Capture the cell that displays the provided text and extract its [x, y] central coordinate. 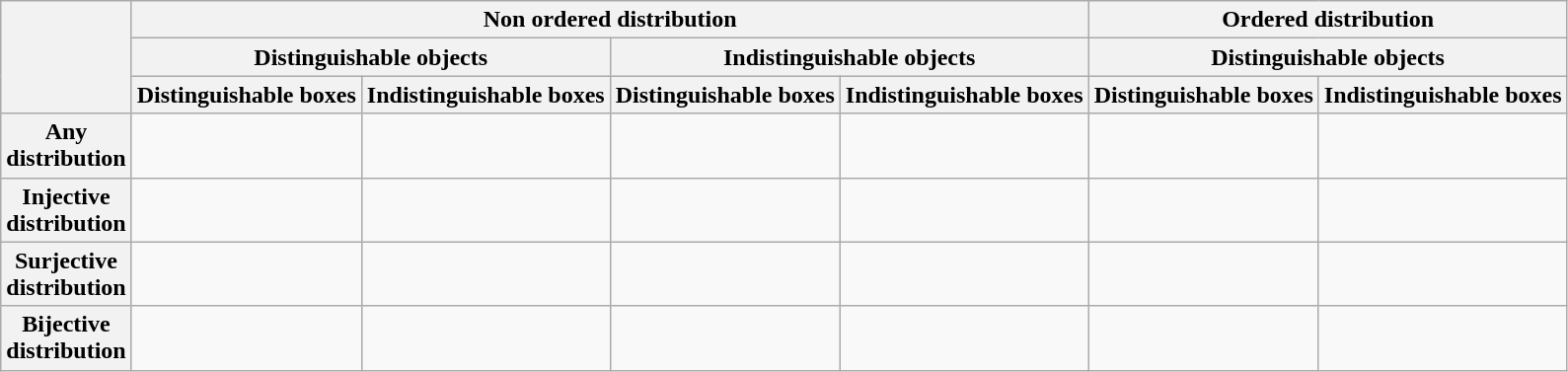
Bijectivedistribution [66, 337]
Surjectivedistribution [66, 274]
Non ordered distribution [610, 20]
Indistinguishable objects [849, 57]
Anydistribution [66, 146]
Ordered distribution [1328, 20]
Injectivedistribution [66, 209]
